Find where the given text appears and provide that cell's center as (x, y) coordinate. 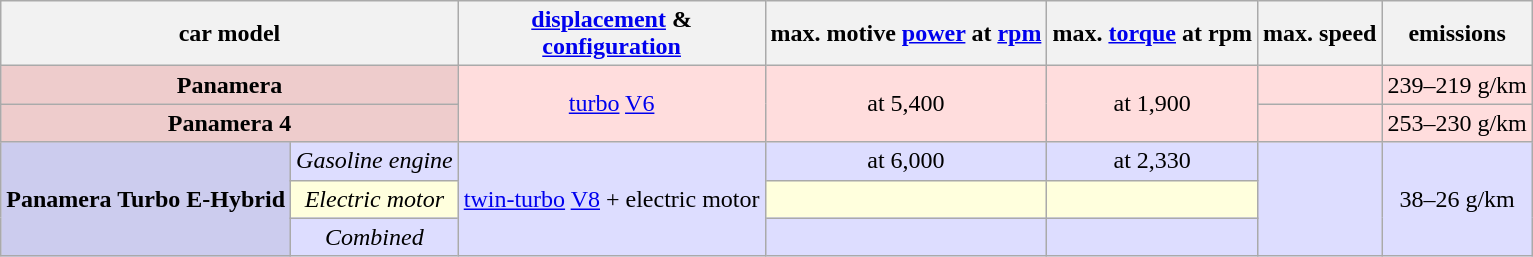
at 5,400 (906, 104)
max. motive power at rpm (906, 34)
max. speed (1320, 34)
emissions (1457, 34)
239–219 g/km (1457, 85)
at 1,900 (1152, 104)
Gasoline engine (375, 161)
Electric motor (375, 199)
Combined (375, 237)
253–230 g/km (1457, 123)
38–26 g/km (1457, 199)
max. torque at rpm (1152, 34)
at 6,000 (906, 161)
Panamera 4 (230, 123)
at 2,330 (1152, 161)
turbo V6 (612, 104)
twin-turbo V8 + electric motor (612, 199)
Panamera Turbo E-Hybrid (146, 199)
Panamera (230, 85)
car model (230, 34)
displacement &configuration (612, 34)
